Extract the [x, y] coordinate from the center of the cell holding the provided text.  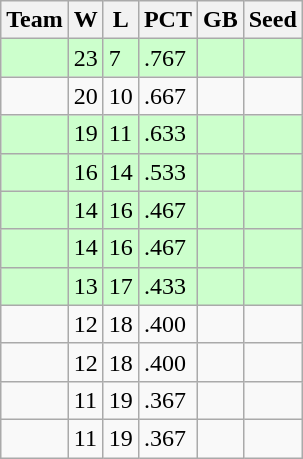
13 [86, 286]
W [86, 20]
10 [120, 96]
.533 [168, 172]
GB [220, 20]
23 [86, 58]
.433 [168, 286]
.633 [168, 134]
17 [120, 286]
L [120, 20]
20 [86, 96]
.767 [168, 58]
7 [120, 58]
Seed [272, 20]
.667 [168, 96]
PCT [168, 20]
Team [35, 20]
